Locate the cell with the specified text and output its [x, y] center coordinate. 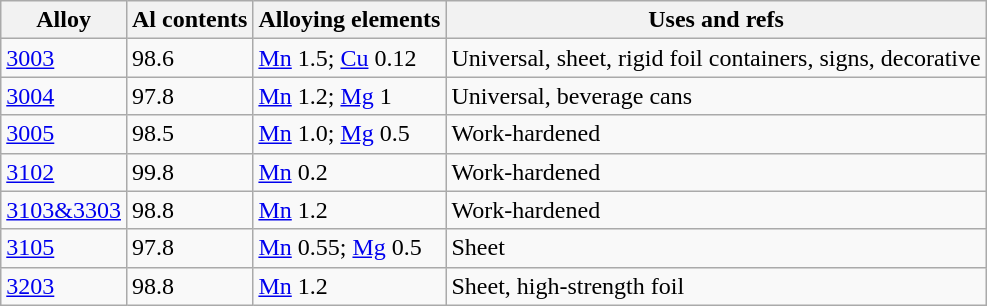
3003 [64, 58]
Sheet [716, 248]
Mn 1.2; Mg 1 [350, 96]
3004 [64, 96]
Mn 1.5; Cu 0.12 [350, 58]
Alloy [64, 20]
Mn 0.2 [350, 172]
3102 [64, 172]
Al contents [189, 20]
Uses and refs [716, 20]
98.6 [189, 58]
98.5 [189, 134]
99.8 [189, 172]
3005 [64, 134]
Alloying elements [350, 20]
Sheet, high-strength foil [716, 286]
Universal, sheet, rigid foil containers, signs, decorative [716, 58]
3103&3303 [64, 210]
Universal, beverage cans [716, 96]
Mn 0.55; Mg 0.5 [350, 248]
3203 [64, 286]
Mn 1.0; Mg 0.5 [350, 134]
3105 [64, 248]
